Capture the cell that displays the provided text and extract its (X, Y) central coordinate. 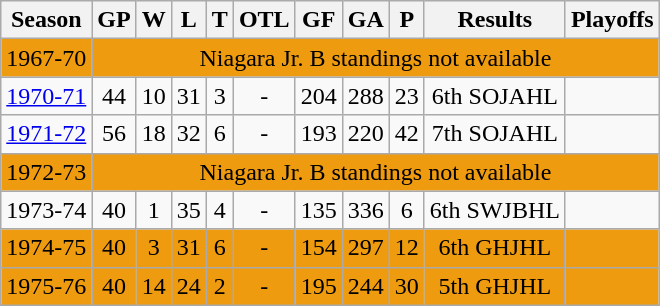
6th GHJHL (494, 248)
288 (366, 96)
35 (188, 210)
1972-73 (46, 172)
30 (406, 286)
GA (366, 20)
14 (154, 286)
W (154, 20)
4 (220, 210)
297 (366, 248)
56 (114, 134)
GF (318, 20)
23 (406, 96)
P (406, 20)
L (188, 20)
5th GHJHL (494, 286)
154 (318, 248)
24 (188, 286)
1970-71 (46, 96)
Playoffs (612, 20)
12 (406, 248)
1967-70 (46, 58)
244 (366, 286)
Results (494, 20)
204 (318, 96)
T (220, 20)
32 (188, 134)
GP (114, 20)
220 (366, 134)
193 (318, 134)
1973-74 (46, 210)
1974-75 (46, 248)
Season (46, 20)
6th SWJBHL (494, 210)
1975-76 (46, 286)
1 (154, 210)
6th SOJAHL (494, 96)
10 (154, 96)
7th SOJAHL (494, 134)
42 (406, 134)
44 (114, 96)
2 (220, 286)
336 (366, 210)
135 (318, 210)
18 (154, 134)
1971-72 (46, 134)
OTL (264, 20)
195 (318, 286)
